From the cell containing the given text, extract its center point as (X, Y) coordinate. 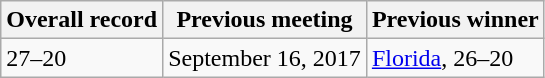
Previous winner (455, 20)
September 16, 2017 (265, 58)
Previous meeting (265, 20)
Florida, 26–20 (455, 58)
27–20 (82, 58)
Overall record (82, 20)
